Locate the cell with the specified text and output its (X, Y) center coordinate. 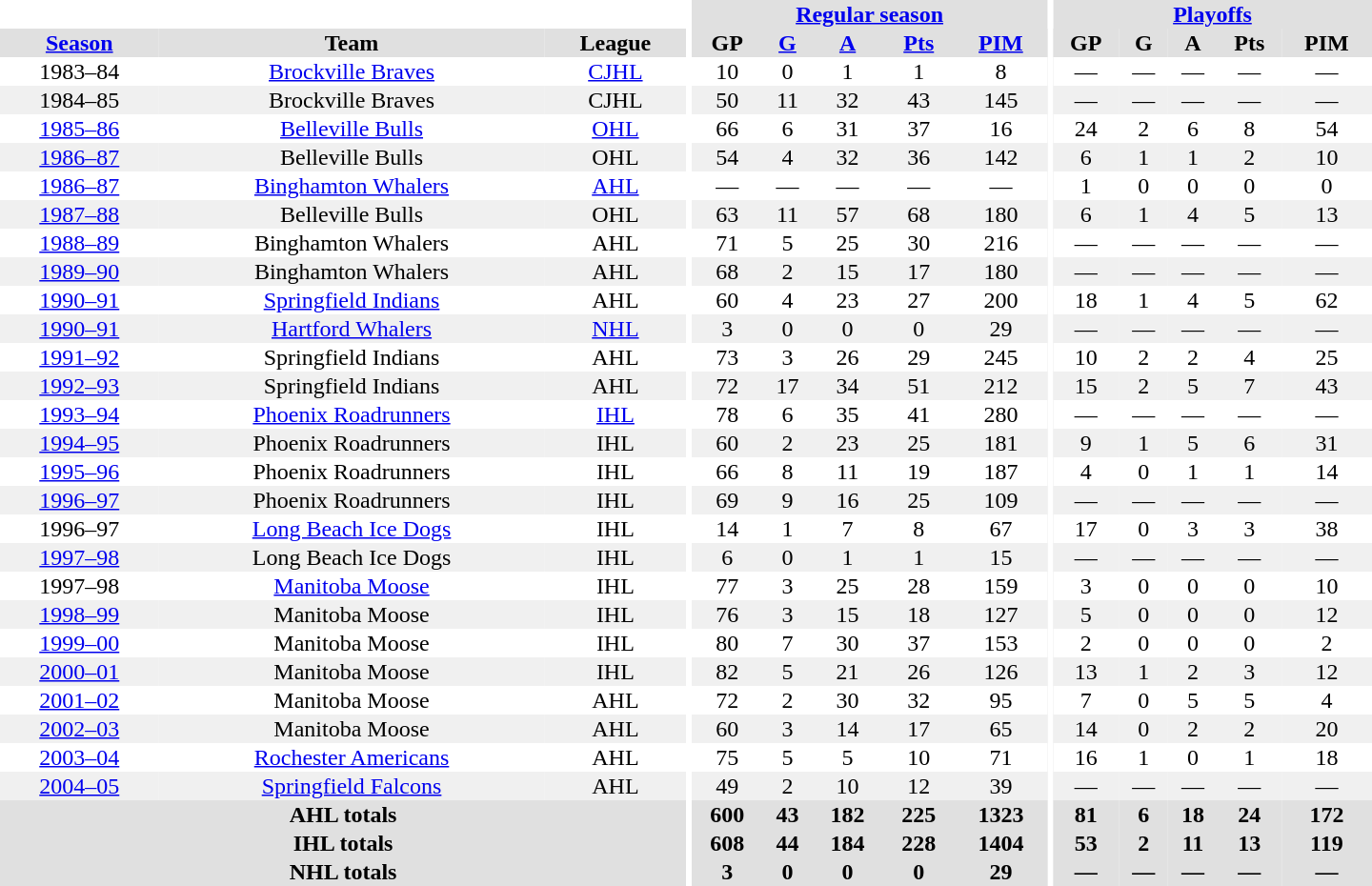
Regular season (869, 14)
73 (728, 357)
245 (1001, 357)
78 (728, 414)
109 (1001, 500)
182 (848, 815)
1994–95 (80, 443)
AHL totals (343, 815)
63 (728, 214)
1998–99 (80, 614)
53 (1086, 843)
1323 (1001, 815)
21 (848, 672)
126 (1001, 672)
216 (1001, 243)
27 (918, 300)
81 (1086, 815)
IHL totals (343, 843)
Team (353, 43)
212 (1001, 386)
1992–93 (80, 386)
34 (848, 386)
142 (1001, 157)
62 (1326, 300)
1987–88 (80, 214)
1991–92 (80, 357)
280 (1001, 414)
1983–84 (80, 71)
67 (1001, 529)
39 (1001, 786)
75 (728, 757)
2004–05 (80, 786)
119 (1326, 843)
2003–04 (80, 757)
38 (1326, 529)
Springfield Falcons (353, 786)
225 (918, 815)
19 (918, 472)
2002–03 (80, 729)
Playoffs (1212, 14)
76 (728, 614)
95 (1001, 700)
600 (728, 815)
80 (728, 643)
League (615, 43)
608 (728, 843)
1999–00 (80, 643)
77 (728, 586)
1404 (1001, 843)
184 (848, 843)
228 (918, 843)
127 (1001, 614)
1995–96 (80, 472)
28 (918, 586)
187 (1001, 472)
153 (1001, 643)
41 (918, 414)
NHL totals (343, 872)
50 (728, 100)
145 (1001, 100)
Season (80, 43)
2000–01 (80, 672)
1993–94 (80, 414)
1984–85 (80, 100)
44 (788, 843)
200 (1001, 300)
2001–02 (80, 700)
181 (1001, 443)
Rochester Americans (353, 757)
172 (1326, 815)
65 (1001, 729)
69 (728, 500)
Hartford Whalers (353, 329)
57 (848, 214)
51 (918, 386)
49 (728, 786)
36 (918, 157)
1985–86 (80, 129)
1989–90 (80, 272)
1988–89 (80, 243)
82 (728, 672)
159 (1001, 586)
NHL (615, 329)
20 (1326, 729)
35 (848, 414)
